Return the (x, y) coordinate for the center point of the cell that contains the specified text.  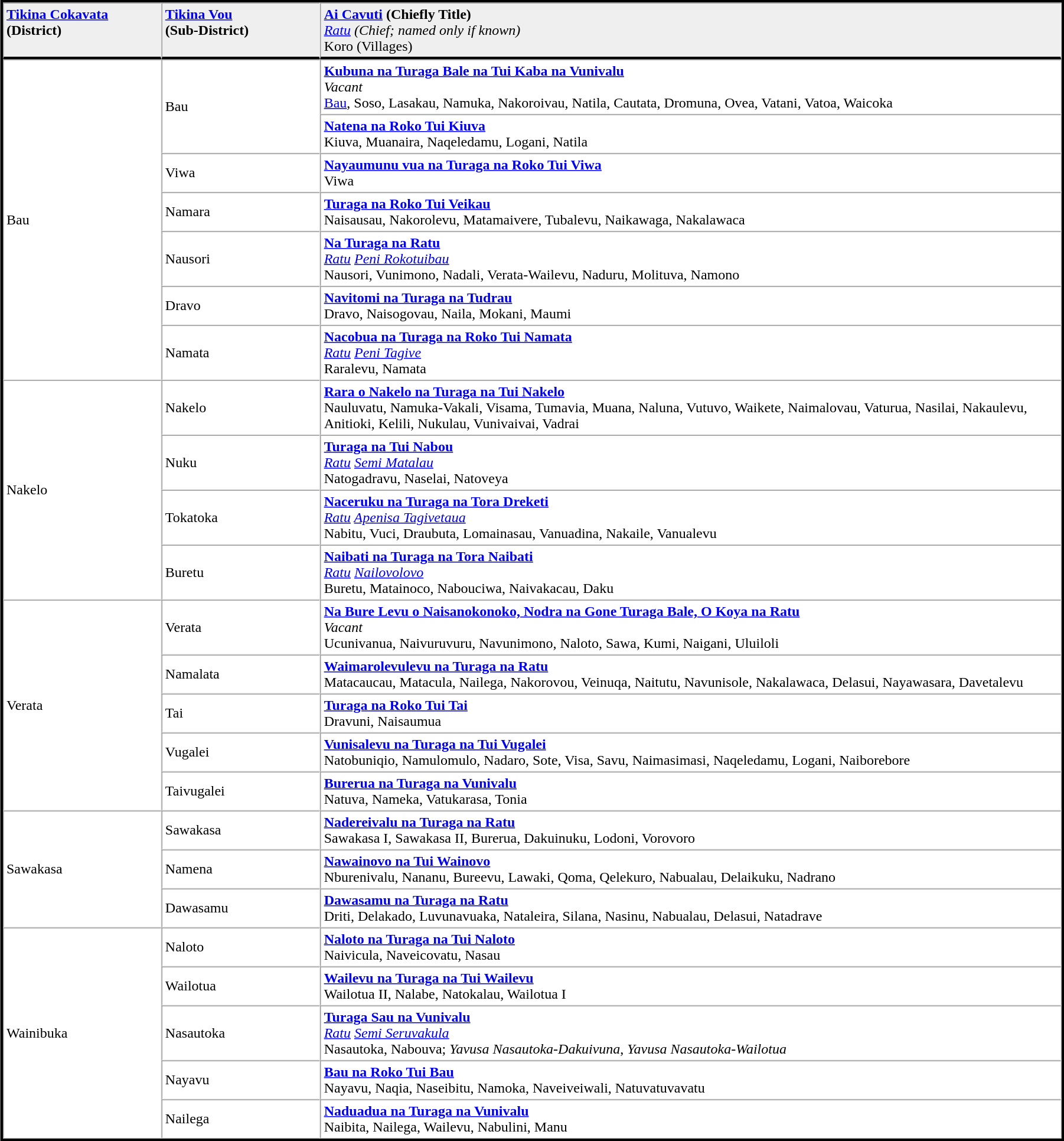
Tokatoka (241, 517)
Nuku (241, 462)
Wailevu na Turaga na Tui WailevuWailotua II, Nalabe, Natokalau, Wailotua I (691, 986)
Taivugalei (241, 791)
Tikina Cokavata(District) (83, 31)
Na Turaga na RatuRatu Peni RokotuibauNausori, Vunimono, Nadali, Verata-Wailevu, Naduru, Molituva, Namono (691, 259)
Tai (241, 713)
Turaga na Tui Nabou Ratu Semi MatalauNatogadravu, Naselai, Natoveya (691, 462)
Naibati na Turaga na Tora NaibatiRatu NailovolovoBuretu, Matainoco, Nabouciwa, Naivakacau, Daku (691, 572)
Turaga Sau na VunivaluRatu Semi SeruvakulaNasautoka, Nabouva; Yavusa Nasautoka-Dakuivuna, Yavusa Nasautoka-Wailotua (691, 1032)
Naloto (241, 947)
Nacobua na Turaga na Roko Tui NamataRatu Peni TagiveRaralevu, Namata (691, 352)
Naloto na Turaga na Tui NalotoNaivicula, Naveicovatu, Nasau (691, 947)
Kubuna na Turaga Bale na Tui Kaba na VunivaluVacantBau, Soso, Lasakau, Namuka, Nakoroivau, Natila, Cautata, Dromuna, Ovea, Vatani, Vatoa, Waicoka (691, 86)
Natena na Roko Tui KiuvaKiuva, Muanaira, Naqeledamu, Logani, Natila (691, 134)
Dawasamu na Turaga na RatuDriti, Delakado, Luvunavuaka, Nataleira, Silana, Nasinu, Nabualau, Delasui, Natadrave (691, 908)
Vunisalevu na Turaga na Tui VugaleiNatobuniqio, Namulomulo, Nadaro, Sote, Visa, Savu, Naimasimasi, Naqeledamu, Logani, Naiborebore (691, 752)
Viwa (241, 173)
Namara (241, 212)
Dawasamu (241, 908)
Buretu (241, 572)
Wainibuka (83, 1032)
Turaga na Roko Tui VeikauNaisausau, Nakorolevu, Matamaivere, Tubalevu, Naikawaga, Nakalawaca (691, 212)
Wailotua (241, 986)
Waimarolevulevu na Turaga na RatuMatacaucau, Matacula, Nailega, Nakorovou, Veinuqa, Naitutu, Navunisole, Nakalawaca, Delasui, Nayawasara, Davetalevu (691, 674)
Nailega (241, 1119)
Naceruku na Turaga na Tora DreketiRatu Apenisa TagivetauaNabitu, Vuci, Draubuta, Lomainasau, Vanuadina, Nakaile, Vanualevu (691, 517)
Nayavu (241, 1080)
Nadereivalu na Turaga na RatuSawakasa I, Sawakasa II, Burerua, Dakuinuku, Lodoni, Vorovoro (691, 830)
Nausori (241, 259)
Nawainovo na Tui WainovoNburenivalu, Nananu, Bureevu, Lawaki, Qoma, Qelekuro, Nabualau, Delaikuku, Nadrano (691, 869)
Naduadua na Turaga na VunivaluNaibita, Nailega, Wailevu, Nabulini, Manu (691, 1119)
Burerua na Turaga na VunivaluNatuva, Nameka, Vatukarasa, Tonia (691, 791)
Navitomi na Turaga na TudrauDravo, Naisogovau, Naila, Mokani, Maumi (691, 305)
Namata (241, 352)
Turaga na Roko Tui TaiDravuni, Naisaumua (691, 713)
Bau na Roko Tui BauNayavu, Naqia, Naseibitu, Namoka, Naveiveiwali, Natuvatuvavatu (691, 1080)
Ai Cavuti (Chiefly Title)Ratu (Chief; named only if known)Koro (Villages) (691, 31)
Namena (241, 869)
Namalata (241, 674)
Dravo (241, 305)
Nasautoka (241, 1032)
Nayaumunu vua na Turaga na Roko Tui ViwaViwa (691, 173)
Tikina Vou(Sub-District) (241, 31)
Vugalei (241, 752)
